Pinpoint the cell where the given text exists, returning its [x, y] midpoint coordinate. 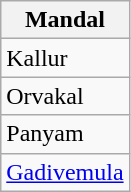
Panyam [65, 134]
Kallur [65, 58]
Orvakal [65, 96]
Gadivemula [65, 172]
Mandal [65, 20]
